Extract the (x, y) coordinate from the center of the cell holding the provided text.  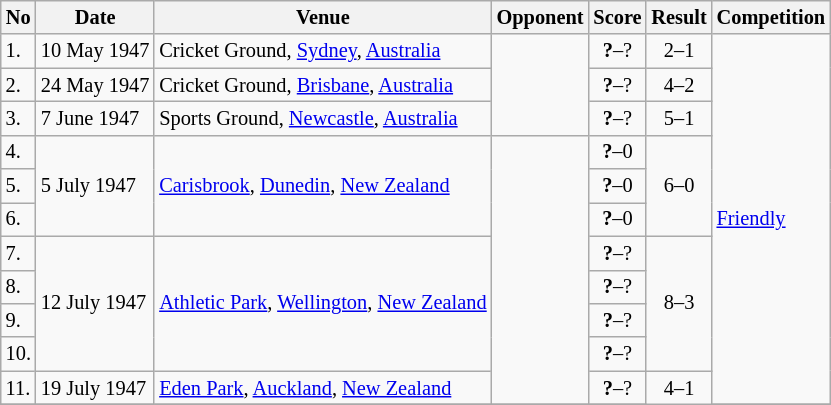
Competition (771, 17)
Eden Park, Auckland, New Zealand (322, 388)
24 May 1947 (95, 85)
6–0 (678, 186)
8–3 (678, 304)
Sports Ground, Newcastle, Australia (322, 118)
7 June 1947 (95, 118)
12 July 1947 (95, 304)
Score (617, 17)
2–1 (678, 51)
4–2 (678, 85)
4–1 (678, 388)
11. (18, 388)
5. (18, 186)
6. (18, 219)
7. (18, 253)
5 July 1947 (95, 186)
5–1 (678, 118)
Cricket Ground, Brisbane, Australia (322, 85)
Carisbrook, Dunedin, New Zealand (322, 186)
Athletic Park, Wellington, New Zealand (322, 304)
8. (18, 287)
19 July 1947 (95, 388)
10. (18, 354)
No (18, 17)
1. (18, 51)
9. (18, 320)
Friendly (771, 219)
4. (18, 152)
Result (678, 17)
Venue (322, 17)
Opponent (540, 17)
Date (95, 17)
2. (18, 85)
3. (18, 118)
Cricket Ground, Sydney, Australia (322, 51)
10 May 1947 (95, 51)
